Capture the cell that displays the provided text and extract its [X, Y] central coordinate. 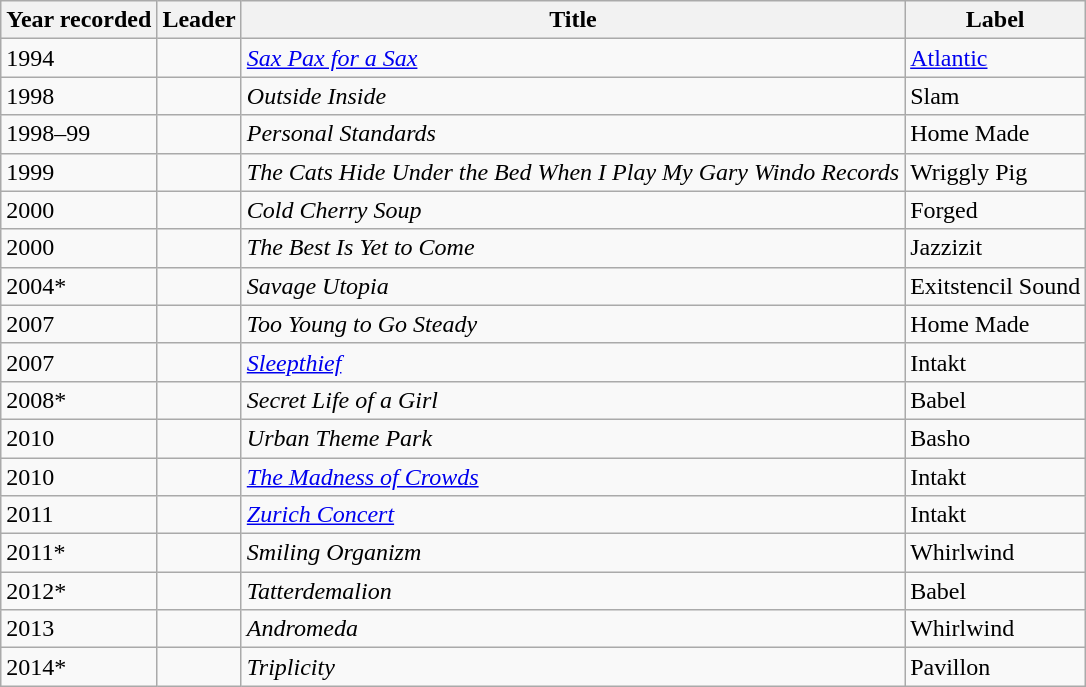
Year recorded [79, 20]
Forged [996, 210]
Exitstencil Sound [996, 286]
Zurich Concert [572, 515]
Label [996, 20]
Basho [996, 438]
Savage Utopia [572, 286]
Personal Standards [572, 134]
Outside Inside [572, 96]
Sax Pax for a Sax [572, 58]
1999 [79, 172]
Smiling Organizm [572, 553]
Tatterdemalion [572, 591]
The Madness of Crowds [572, 477]
Andromeda [572, 629]
Sleepthief [572, 362]
1994 [79, 58]
2013 [79, 629]
2008* [79, 400]
2004* [79, 286]
Secret Life of a Girl [572, 400]
Leader [199, 20]
Wriggly Pig [996, 172]
1998–99 [79, 134]
Too Young to Go Steady [572, 324]
Jazzizit [996, 248]
2011* [79, 553]
Pavillon [996, 667]
2012* [79, 591]
Slam [996, 96]
2011 [79, 515]
Atlantic [996, 58]
Urban Theme Park [572, 438]
Title [572, 20]
Triplicity [572, 667]
The Best Is Yet to Come [572, 248]
Cold Cherry Soup [572, 210]
The Cats Hide Under the Bed When I Play My Gary Windo Records [572, 172]
2014* [79, 667]
1998 [79, 96]
